Output the [x, y] coordinate of the center of the cell containing the given text.  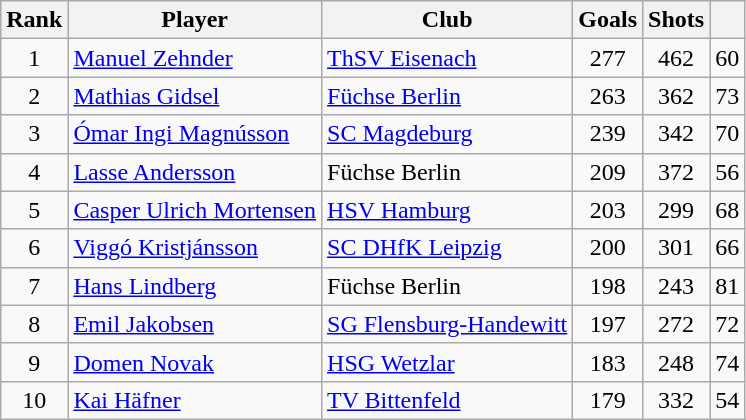
Hans Lindberg [195, 286]
1 [34, 58]
Lasse Andersson [195, 172]
200 [608, 248]
183 [608, 362]
Rank [34, 20]
HSV Hamburg [448, 210]
Kai Häfner [195, 400]
HSG Wetzlar [448, 362]
332 [676, 400]
5 [34, 210]
248 [676, 362]
372 [676, 172]
SC DHfK Leipzig [448, 248]
203 [608, 210]
73 [728, 96]
4 [34, 172]
81 [728, 286]
74 [728, 362]
243 [676, 286]
56 [728, 172]
60 [728, 58]
10 [34, 400]
2 [34, 96]
Player [195, 20]
362 [676, 96]
Goals [608, 20]
3 [34, 134]
Viggó Kristjánsson [195, 248]
Club [448, 20]
301 [676, 248]
239 [608, 134]
SC Magdeburg [448, 134]
9 [34, 362]
8 [34, 324]
277 [608, 58]
66 [728, 248]
7 [34, 286]
70 [728, 134]
6 [34, 248]
Domen Novak [195, 362]
Casper Ulrich Mortensen [195, 210]
198 [608, 286]
Emil Jakobsen [195, 324]
209 [608, 172]
462 [676, 58]
54 [728, 400]
179 [608, 400]
72 [728, 324]
197 [608, 324]
Mathias Gidsel [195, 96]
68 [728, 210]
Manuel Zehnder [195, 58]
Ómar Ingi Magnússon [195, 134]
TV Bittenfeld [448, 400]
342 [676, 134]
263 [608, 96]
ThSV Eisenach [448, 58]
272 [676, 324]
Shots [676, 20]
SG Flensburg-Handewitt [448, 324]
299 [676, 210]
